Scan for the cell matching the given text and deliver its [x, y] coordinate at center. 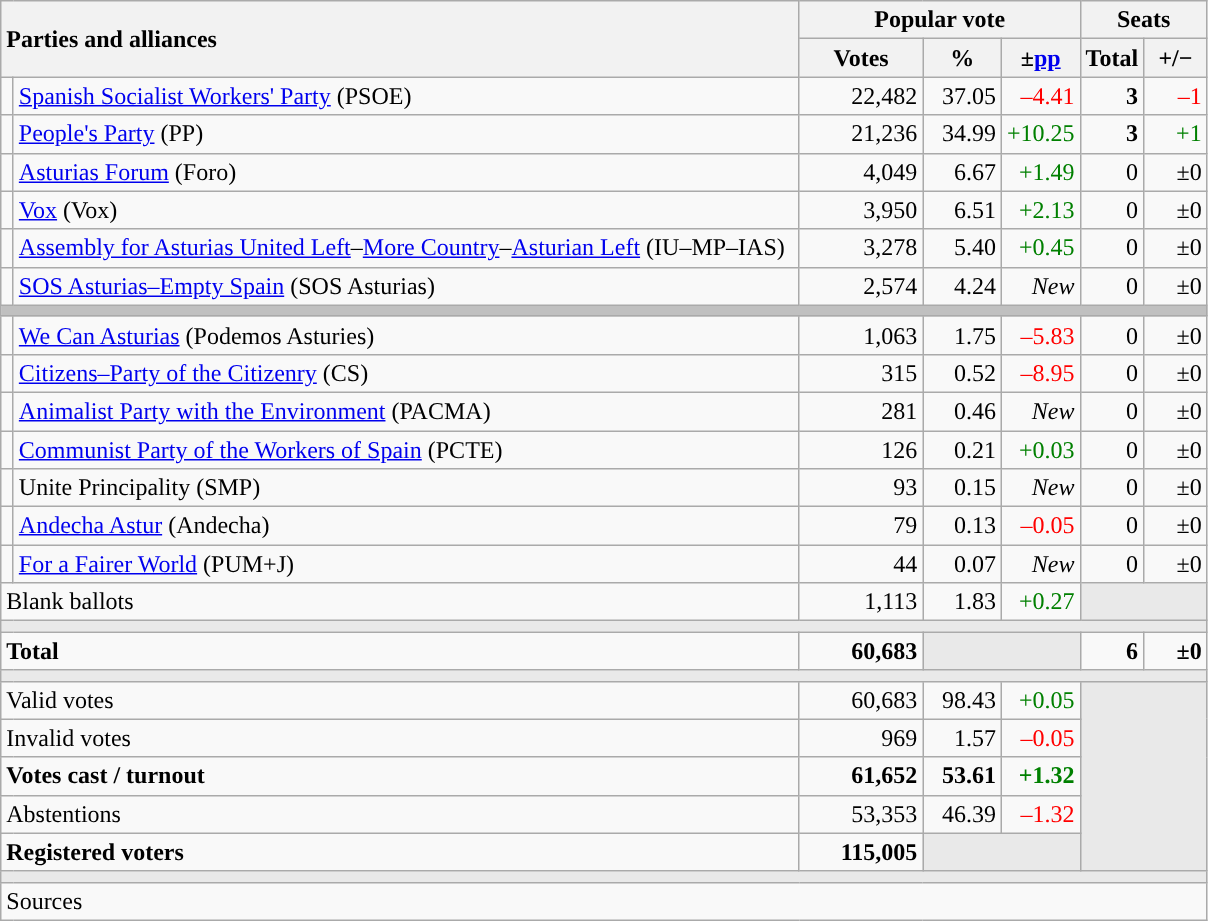
–8.95 [1040, 373]
Votes cast / turnout [400, 776]
3,278 [861, 248]
SOS Asturias–Empty Spain (SOS Asturias) [406, 286]
0.52 [962, 373]
Vox (Vox) [406, 210]
6 [1112, 651]
+1.32 [1040, 776]
Abstentions [400, 814]
1,113 [861, 602]
53,353 [861, 814]
79 [861, 526]
115,005 [861, 852]
34.99 [962, 134]
0.13 [962, 526]
+0.05 [1040, 700]
Valid votes [400, 700]
Seats [1144, 20]
Andecha Astur (Andecha) [406, 526]
–1.32 [1040, 814]
+1 [1176, 134]
Animalist Party with the Environment (PACMA) [406, 411]
Unite Principality (SMP) [406, 488]
–4.41 [1040, 96]
969 [861, 738]
6.51 [962, 210]
46.39 [962, 814]
3,950 [861, 210]
126 [861, 449]
98.43 [962, 700]
281 [861, 411]
+10.25 [1040, 134]
% [962, 58]
Parties and alliances [400, 39]
2,574 [861, 286]
0.15 [962, 488]
+0.03 [1040, 449]
For a Fairer World (PUM+J) [406, 564]
0.21 [962, 449]
Communist Party of the Workers of Spain (PCTE) [406, 449]
+2.13 [1040, 210]
Registered voters [400, 852]
+1.49 [1040, 172]
0.46 [962, 411]
0.07 [962, 564]
1,063 [861, 335]
61,652 [861, 776]
5.40 [962, 248]
315 [861, 373]
22,482 [861, 96]
Sources [604, 901]
+0.27 [1040, 602]
+/− [1176, 58]
Asturias Forum (Foro) [406, 172]
–1 [1176, 96]
93 [861, 488]
–5.83 [1040, 335]
4.24 [962, 286]
Blank ballots [400, 602]
1.75 [962, 335]
Citizens–Party of the Citizenry (CS) [406, 373]
53.61 [962, 776]
Votes [861, 58]
Popular vote [940, 20]
44 [861, 564]
Invalid votes [400, 738]
People's Party (PP) [406, 134]
4,049 [861, 172]
+0.45 [1040, 248]
±pp [1040, 58]
We Can Asturias (Podemos Asturies) [406, 335]
37.05 [962, 96]
1.57 [962, 738]
1.83 [962, 602]
Assembly for Asturias United Left–More Country–Asturian Left (IU–MP–IAS) [406, 248]
6.67 [962, 172]
21,236 [861, 134]
Spanish Socialist Workers' Party (PSOE) [406, 96]
